Output the [x, y] coordinate of the center of the cell containing the given text.  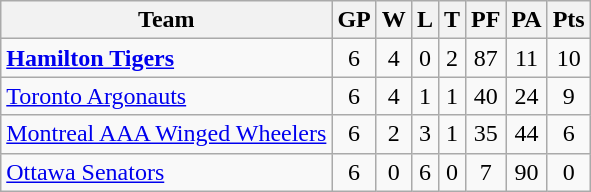
Montreal AAA Winged Wheelers [166, 134]
PF [485, 20]
Pts [568, 20]
7 [485, 172]
Hamilton Tigers [166, 58]
Team [166, 20]
10 [568, 58]
PA [526, 20]
90 [526, 172]
Ottawa Senators [166, 172]
3 [424, 134]
44 [526, 134]
W [394, 20]
L [424, 20]
Toronto Argonauts [166, 96]
40 [485, 96]
35 [485, 134]
11 [526, 58]
GP [354, 20]
87 [485, 58]
9 [568, 96]
24 [526, 96]
T [452, 20]
